Return [x, y] of the center of cell containing provided text 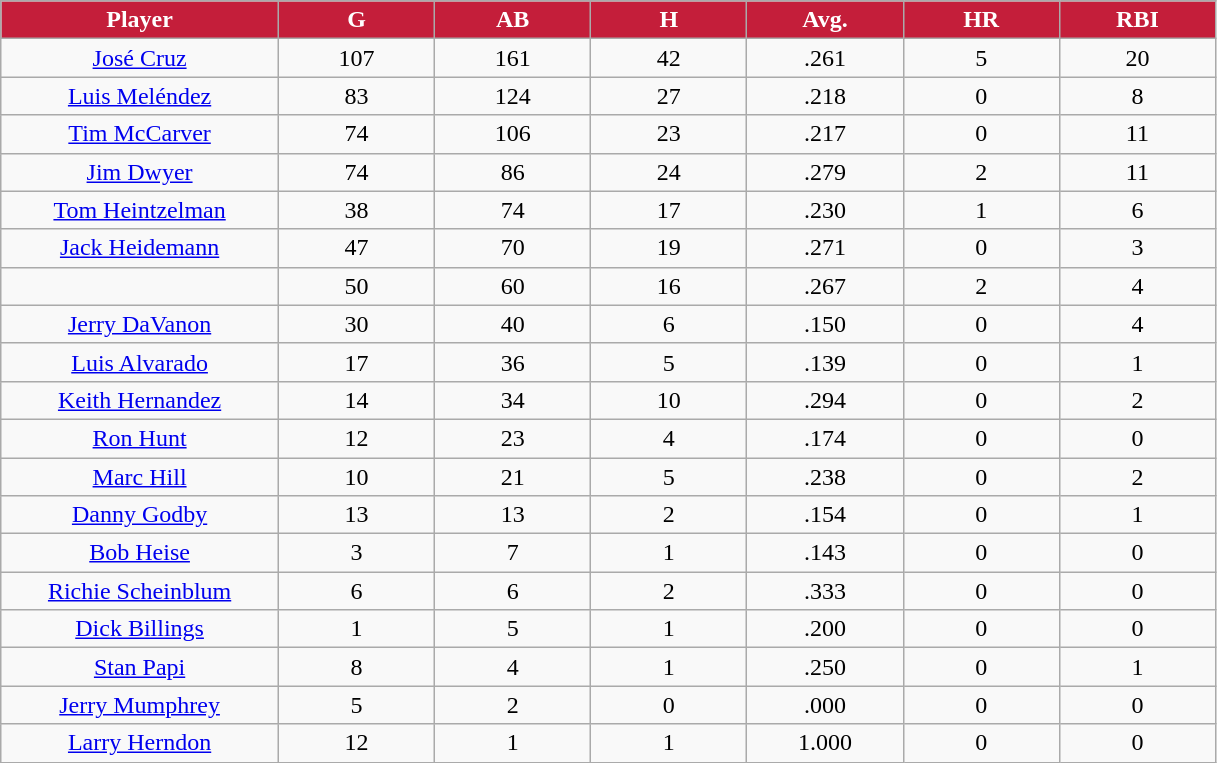
Player [140, 20]
.217 [825, 134]
.200 [825, 629]
.139 [825, 362]
Bob Heise [140, 553]
Richie Scheinblum [140, 591]
Jim Dwyer [140, 172]
.143 [825, 553]
.279 [825, 172]
27 [669, 96]
36 [513, 362]
.261 [825, 58]
106 [513, 134]
.154 [825, 515]
Avg. [825, 20]
H [669, 20]
30 [356, 324]
Jack Heidemann [140, 248]
Jerry DaVanon [140, 324]
RBI [1137, 20]
7 [513, 553]
.238 [825, 477]
38 [356, 210]
.230 [825, 210]
Marc Hill [140, 477]
86 [513, 172]
AB [513, 20]
42 [669, 58]
.000 [825, 705]
60 [513, 286]
161 [513, 58]
107 [356, 58]
Luis Meléndez [140, 96]
Luis Alvarado [140, 362]
HR [981, 20]
16 [669, 286]
50 [356, 286]
.174 [825, 438]
Danny Godby [140, 515]
.271 [825, 248]
Dick Billings [140, 629]
.333 [825, 591]
José Cruz [140, 58]
24 [669, 172]
21 [513, 477]
83 [356, 96]
Tim McCarver [140, 134]
Ron Hunt [140, 438]
Tom Heintzelman [140, 210]
1.000 [825, 743]
14 [356, 400]
Keith Hernandez [140, 400]
Larry Herndon [140, 743]
40 [513, 324]
70 [513, 248]
20 [1137, 58]
34 [513, 400]
47 [356, 248]
Jerry Mumphrey [140, 705]
124 [513, 96]
.250 [825, 667]
.218 [825, 96]
Stan Papi [140, 667]
.294 [825, 400]
19 [669, 248]
G [356, 20]
.150 [825, 324]
.267 [825, 286]
